Search for the cell housing the specified text and yield its [x, y] center coordinate. 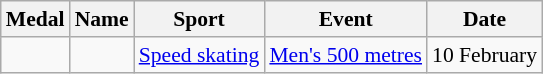
Name [102, 19]
Date [484, 19]
Sport [200, 19]
Medal [36, 19]
Men's 500 metres [346, 55]
Speed skating [200, 55]
Event [346, 19]
10 February [484, 55]
